Scan for the cell matching the given text and deliver its [X, Y] coordinate at center. 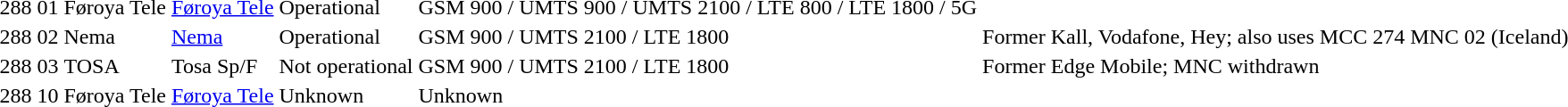
02 [48, 37]
Tosa Sp/F [223, 66]
TOSA [115, 66]
Not operational [346, 66]
03 [48, 66]
Operational [346, 37]
